Return the (X, Y) coordinate for the center point of the cell that contains the specified text.  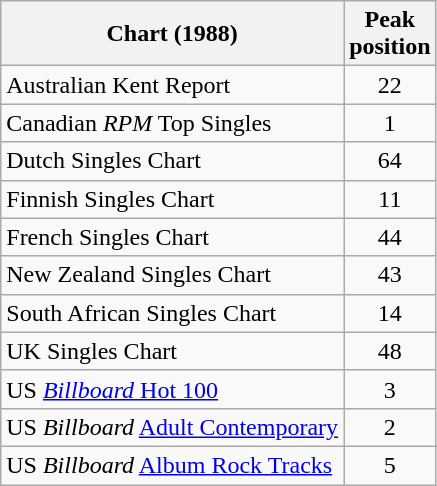
5 (390, 465)
US Billboard Album Rock Tracks (172, 465)
2 (390, 427)
64 (390, 161)
Peakposition (390, 34)
44 (390, 237)
French Singles Chart (172, 237)
48 (390, 351)
US Billboard Adult Contemporary (172, 427)
South African Singles Chart (172, 313)
14 (390, 313)
New Zealand Singles Chart (172, 275)
US Billboard Hot 100 (172, 389)
Finnish Singles Chart (172, 199)
11 (390, 199)
Dutch Singles Chart (172, 161)
Canadian RPM Top Singles (172, 123)
Chart (1988) (172, 34)
Australian Kent Report (172, 85)
3 (390, 389)
22 (390, 85)
1 (390, 123)
UK Singles Chart (172, 351)
43 (390, 275)
